Extract the (x, y) coordinate from the center of the cell holding the provided text.  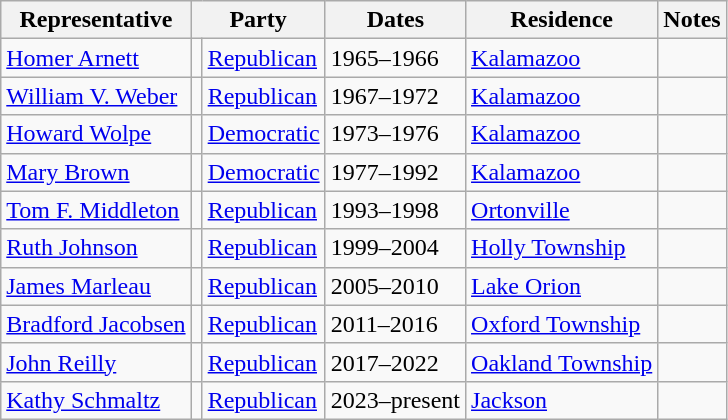
Oxford Township (562, 324)
Jackson (562, 400)
1999–2004 (395, 248)
Holly Township (562, 248)
Ortonville (562, 210)
Representative (96, 20)
2005–2010 (395, 286)
Dates (395, 20)
2017–2022 (395, 362)
Ruth Johnson (96, 248)
Mary Brown (96, 172)
Homer Arnett (96, 58)
William V. Weber (96, 96)
Howard Wolpe (96, 134)
1967–1972 (395, 96)
1965–1966 (395, 58)
Kathy Schmaltz (96, 400)
Party (258, 20)
1993–1998 (395, 210)
Oakland Township (562, 362)
1977–1992 (395, 172)
Lake Orion (562, 286)
John Reilly (96, 362)
1973–1976 (395, 134)
Residence (562, 20)
2023–present (395, 400)
2011–2016 (395, 324)
James Marleau (96, 286)
Bradford Jacobsen (96, 324)
Tom F. Middleton (96, 210)
Notes (692, 20)
